Determine the [x, y] coordinate at the center of the cell enclosing the given text.  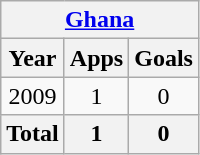
Total [33, 134]
Ghana [100, 20]
Year [33, 58]
Apps [96, 58]
Goals [164, 58]
2009 [33, 96]
